Scan for the cell matching the given text and deliver its [x, y] coordinate at center. 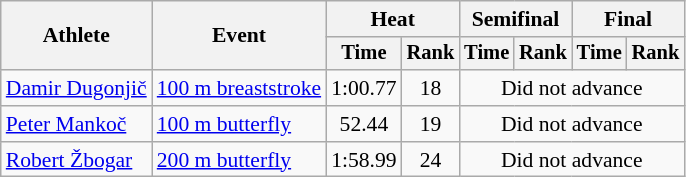
Damir Dugonjič [76, 88]
19 [431, 124]
100 m breaststroke [239, 88]
Final [628, 19]
100 m butterfly [239, 124]
Heat [392, 19]
18 [431, 88]
Event [239, 36]
Semifinal [515, 19]
52.44 [364, 124]
Peter Mankoč [76, 124]
1:00.77 [364, 88]
Athlete [76, 36]
